Identify which cell holds the provided text, then report its [X, Y] central coordinate. 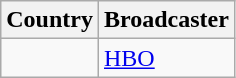
Broadcaster [166, 20]
Country [50, 20]
HBO [166, 58]
